From the cell containing the given text, extract its center point as (x, y) coordinate. 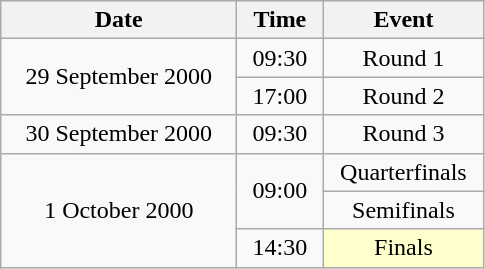
30 September 2000 (119, 134)
Date (119, 20)
Event (404, 20)
Time (280, 20)
1 October 2000 (119, 210)
Round 2 (404, 96)
Quarterfinals (404, 172)
Round 3 (404, 134)
17:00 (280, 96)
Semifinals (404, 210)
Finals (404, 248)
29 September 2000 (119, 77)
14:30 (280, 248)
Round 1 (404, 58)
09:00 (280, 191)
